Find where the given text appears and provide that cell's center as (X, Y) coordinate. 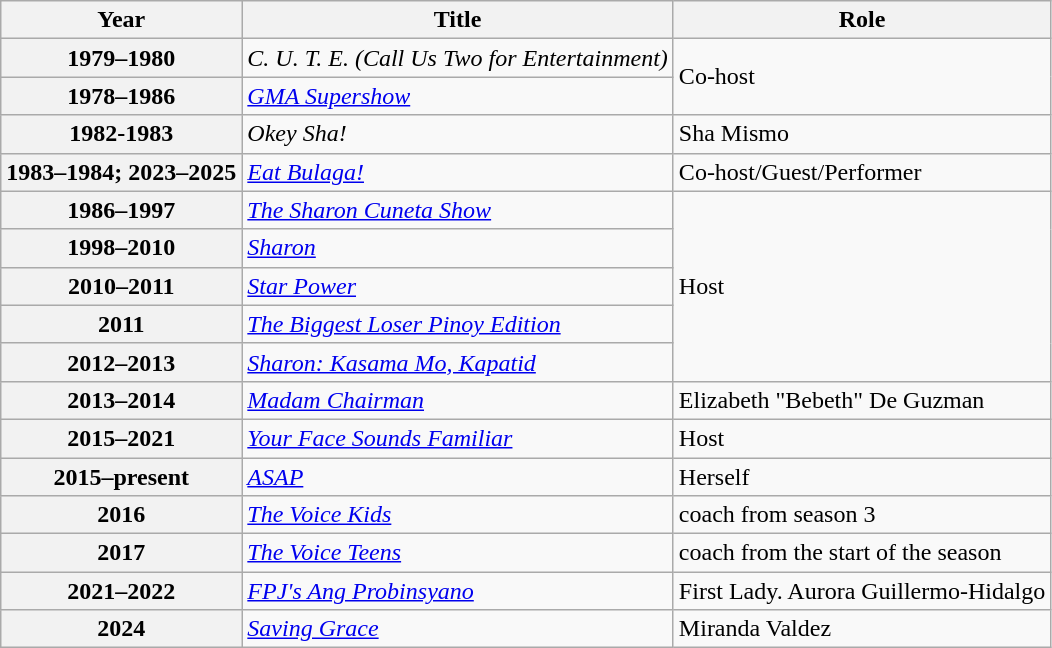
Herself (862, 477)
The Biggest Loser Pinoy Edition (458, 324)
2013–2014 (122, 400)
The Voice Kids (458, 515)
ASAP (458, 477)
FPJ's Ang Probinsyano (458, 591)
2016 (122, 515)
2017 (122, 553)
Madam Chairman (458, 400)
1998–2010 (122, 248)
Miranda Valdez (862, 629)
Okey Sha! (458, 134)
Co-host (862, 77)
coach from the start of the season (862, 553)
Eat Bulaga! (458, 172)
2021–2022 (122, 591)
C. U. T. E. (Call Us Two for Entertainment) (458, 58)
Title (458, 20)
Saving Grace (458, 629)
1983–1984; 2023–2025 (122, 172)
Sha Mismo (862, 134)
1986–1997 (122, 210)
Sharon: Kasama Mo, Kapatid (458, 362)
First Lady. Aurora Guillermo-Hidalgo (862, 591)
The Voice Teens (458, 553)
coach from season 3 (862, 515)
1982-1983 (122, 134)
2015–2021 (122, 438)
Elizabeth "Bebeth" De Guzman (862, 400)
2011 (122, 324)
Year (122, 20)
Your Face Sounds Familiar (458, 438)
Role (862, 20)
2012–2013 (122, 362)
The Sharon Cuneta Show (458, 210)
2024 (122, 629)
1979–1980 (122, 58)
2010–2011 (122, 286)
Co-host/Guest/Performer (862, 172)
2015–present (122, 477)
Star Power (458, 286)
1978–1986 (122, 96)
GMA Supershow (458, 96)
Sharon (458, 248)
